Capture the cell that displays the provided text and extract its (X, Y) central coordinate. 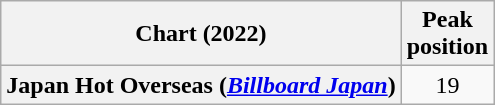
Japan Hot Overseas (Billboard Japan) (201, 85)
Peakposition (447, 34)
Chart (2022) (201, 34)
19 (447, 85)
